Extract the (X, Y) coordinate from the center of the cell holding the provided text.  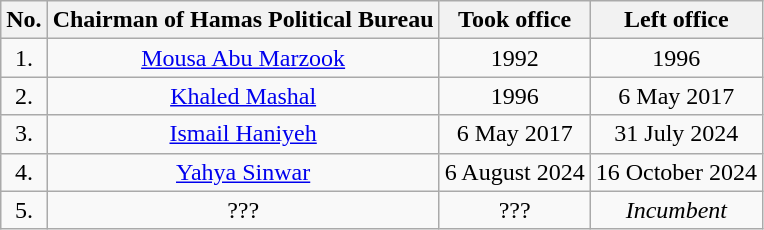
2. (24, 96)
6 August 2024 (514, 172)
1992 (514, 58)
Left office (676, 20)
5. (24, 210)
3. (24, 134)
16 October 2024 (676, 172)
No. (24, 20)
Incumbent (676, 210)
Mousa Abu Marzook (243, 58)
Ismail Haniyeh (243, 134)
Took office (514, 20)
Yahya Sinwar (243, 172)
4. (24, 172)
1. (24, 58)
Chairman of Hamas Political Bureau (243, 20)
31 July 2024 (676, 134)
Khaled Mashal (243, 96)
